Pinpoint the cell where the given text exists, returning its (x, y) midpoint coordinate. 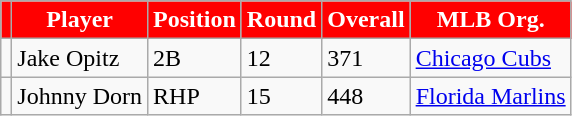
15 (281, 96)
Johnny Dorn (80, 96)
Position (195, 20)
MLB Org. (490, 20)
448 (366, 96)
RHP (195, 96)
Player (80, 20)
Round (281, 20)
Chicago Cubs (490, 58)
Florida Marlins (490, 96)
12 (281, 58)
Overall (366, 20)
Jake Opitz (80, 58)
2B (195, 58)
371 (366, 58)
